Capture the cell that displays the provided text and extract its [X, Y] central coordinate. 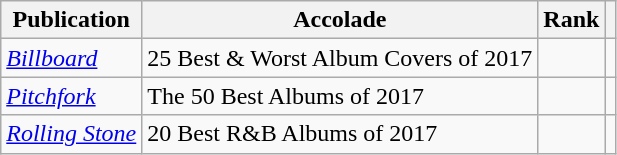
The 50 Best Albums of 2017 [340, 96]
Rolling Stone [72, 134]
20 Best R&B Albums of 2017 [340, 134]
Pitchfork [72, 96]
Accolade [340, 20]
Publication [72, 20]
Rank [572, 20]
Billboard [72, 58]
25 Best & Worst Album Covers of 2017 [340, 58]
